Identify which cell holds the provided text, then report its [X, Y] central coordinate. 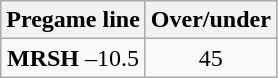
45 [210, 58]
Pregame line [74, 20]
MRSH –10.5 [74, 58]
Over/under [210, 20]
